Extract the [X, Y] coordinate from the center of the cell holding the provided text.  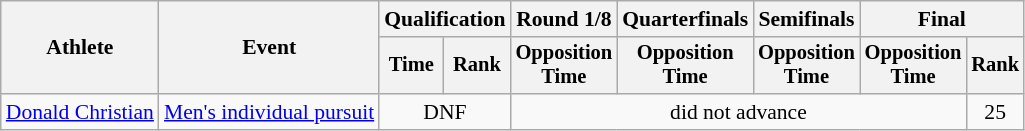
Round 1/8 [564, 19]
Semifinals [806, 19]
Donald Christian [80, 112]
Time [411, 66]
Qualification [444, 19]
Event [269, 48]
Final [942, 19]
DNF [444, 112]
25 [995, 112]
Athlete [80, 48]
Quarterfinals [685, 19]
Men's individual pursuit [269, 112]
did not advance [739, 112]
